Capture the cell that displays the provided text and extract its [X, Y] central coordinate. 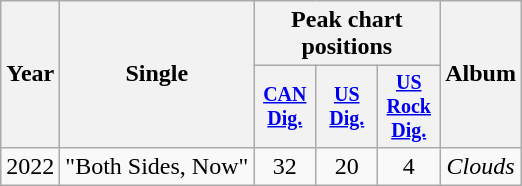
Clouds [481, 166]
USRockDig. [409, 106]
32 [285, 166]
CANDig. [285, 106]
4 [409, 166]
"Both Sides, Now" [157, 166]
Album [481, 74]
Single [157, 74]
Year [30, 74]
USDig. [347, 106]
2022 [30, 166]
Peak chart positions [347, 34]
20 [347, 166]
